From the cell containing the given text, extract its center point as (X, Y) coordinate. 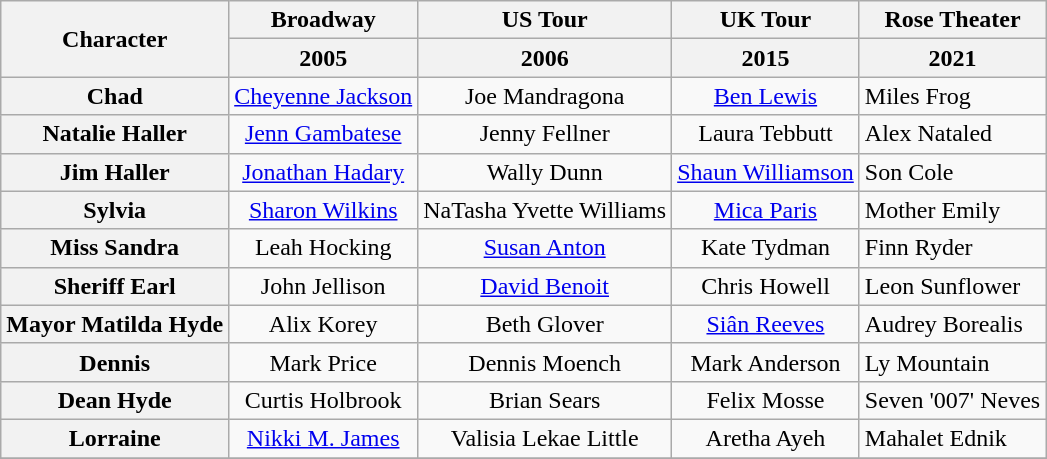
Mother Emily (952, 210)
Beth Glover (545, 324)
Ben Lewis (766, 96)
Son Cole (952, 172)
UK Tour (766, 20)
Dennis (115, 362)
Broadway (324, 20)
US Tour (545, 20)
Shaun Williamson (766, 172)
Sylvia (115, 210)
Wally Dunn (545, 172)
Mark Price (324, 362)
Jenny Fellner (545, 134)
Joe Mandragona (545, 96)
Mahalet Ednik (952, 438)
2005 (324, 58)
Felix Mosse (766, 400)
Natalie Haller (115, 134)
Miss Sandra (115, 248)
2015 (766, 58)
Sharon Wilkins (324, 210)
Leah Hocking (324, 248)
Jim Haller (115, 172)
David Benoit (545, 286)
Character (115, 39)
NaTasha Yvette Williams (545, 210)
Chad (115, 96)
Curtis Holbrook (324, 400)
Siân Reeves (766, 324)
2006 (545, 58)
Miles Frog (952, 96)
Brian Sears (545, 400)
Susan Anton (545, 248)
Seven '007' Neves (952, 400)
Aretha Ayeh (766, 438)
2021 (952, 58)
Cheyenne Jackson (324, 96)
Jenn Gambatese (324, 134)
Dennis Moench (545, 362)
Lorraine (115, 438)
John Jellison (324, 286)
Mica Paris (766, 210)
Finn Ryder (952, 248)
Alix Korey (324, 324)
Valisia Lekae Little (545, 438)
Dean Hyde (115, 400)
Nikki M. James (324, 438)
Alex Nataled (952, 134)
Mark Anderson (766, 362)
Rose Theater (952, 20)
Jonathan Hadary (324, 172)
Leon Sunflower (952, 286)
Sheriff Earl (115, 286)
Ly Mountain (952, 362)
Kate Tydman (766, 248)
Mayor Matilda Hyde (115, 324)
Chris Howell (766, 286)
Laura Tebbutt (766, 134)
Audrey Borealis (952, 324)
